Extract the [X, Y] coordinate from the center of the cell holding the provided text.  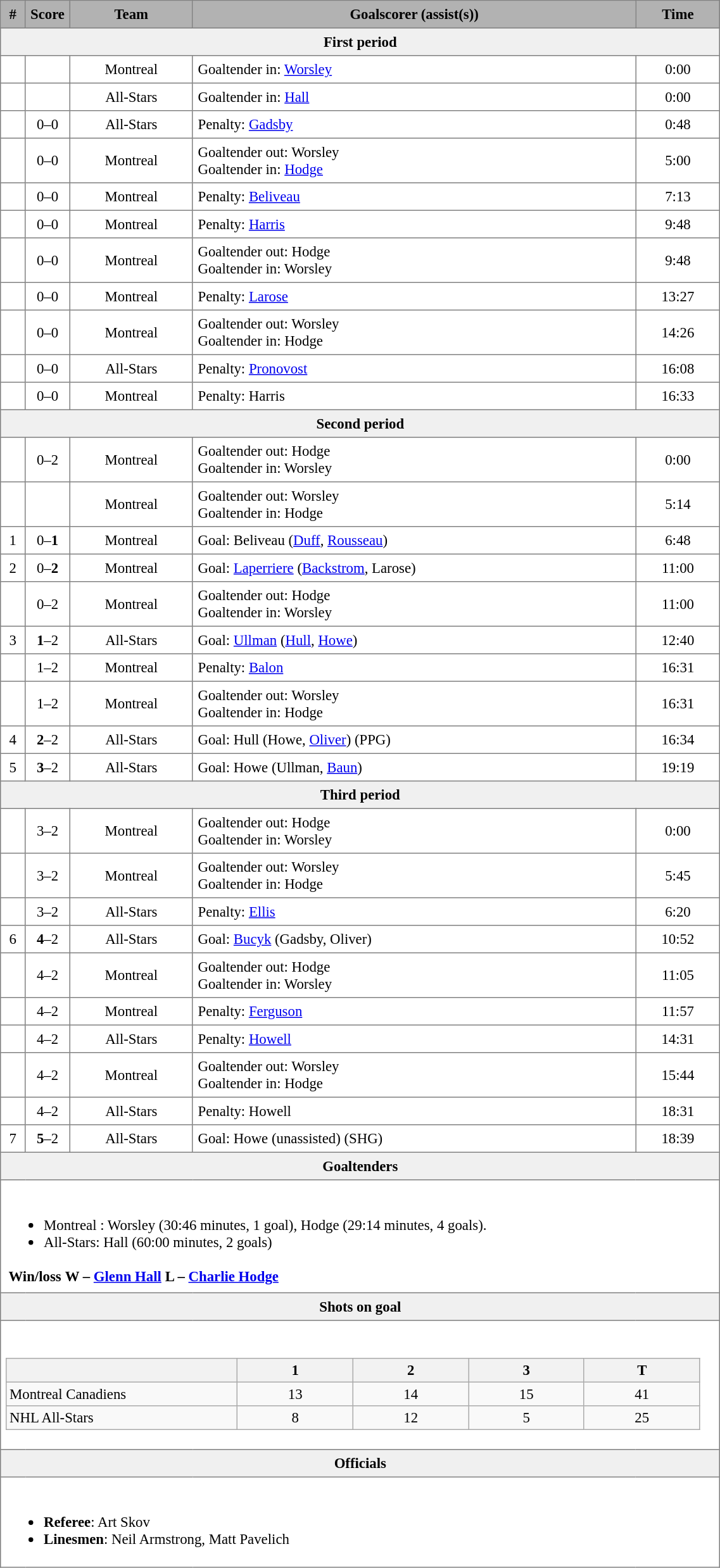
11:57 [678, 1012]
Goal: Bucyk (Gadsby, Oliver) [414, 939]
14 [410, 1394]
5–2 [47, 1139]
18:31 [678, 1111]
0:48 [678, 125]
4 [13, 740]
18:39 [678, 1139]
16:33 [678, 396]
Time [678, 15]
13:27 [678, 296]
T [642, 1370]
L – Charlie Hodge [222, 1277]
13 [295, 1394]
15 [527, 1394]
Penalty: Gadsby [414, 125]
12:40 [678, 640]
15:44 [678, 1075]
NHL All-Stars [122, 1417]
Second period [360, 423]
Goaltender in: Worsley [414, 70]
5:00 [678, 160]
Goaltenders [360, 1166]
14:31 [678, 1039]
2–2 [47, 740]
6 [13, 939]
Penalty: Ellis [414, 912]
Shots on goal [360, 1307]
Goal: Beliveau (Duff, Rousseau) [414, 541]
Goal: Hull (Howe, Oliver) (PPG) [414, 740]
25 [642, 1417]
10:52 [678, 939]
5:45 [678, 875]
W – Glenn Hall [113, 1277]
Penalty: Balon [414, 668]
1 2 3 T Montreal Canadiens 13 14 15 41 NHL All-Stars 8 12 5 25 [360, 1385]
Officials [360, 1464]
16:34 [678, 740]
0–1 [47, 541]
Goal: Howe (Ullman, Baun) [414, 767]
14:26 [678, 332]
8 [295, 1417]
First period [360, 42]
Win/loss [35, 1277]
11:05 [678, 975]
Penalty: Ferguson [414, 1012]
16:08 [678, 368]
Penalty: Beliveau [414, 197]
Penalty: Pronovost [414, 368]
Team [131, 15]
Montreal Canadiens [122, 1394]
Goal: Ullman (Hull, Howe) [414, 640]
12 [410, 1417]
# [13, 15]
7 [13, 1139]
6:48 [678, 541]
6:20 [678, 912]
Third period [360, 795]
Score [47, 15]
Goalscorer (assist(s)) [414, 15]
41 [642, 1394]
19:19 [678, 767]
7:13 [678, 197]
5:14 [678, 504]
Goal: Laperriere (Backstrom, Larose) [414, 568]
Referee: Art SkovLinesmen: Neil Armstrong, Matt Pavelich [360, 1522]
Goal: Howe (unassisted) (SHG) [414, 1139]
Penalty: Larose [414, 296]
Goaltender in: Hall [414, 97]
